Provide the [x, y] coordinate of the cell's center where the given text is located.  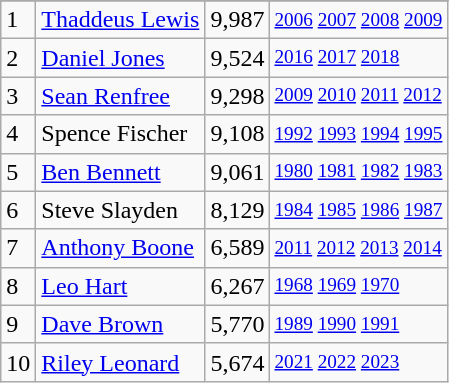
Anthony Boone [120, 248]
9,298 [238, 96]
6,267 [238, 286]
2011 2012 2013 2014 [358, 248]
9,524 [238, 58]
9,108 [238, 134]
5,674 [238, 362]
4 [18, 134]
Thaddeus Lewis [120, 20]
9,061 [238, 172]
2016 2017 2018 [358, 58]
5 [18, 172]
3 [18, 96]
5,770 [238, 324]
Riley Leonard [120, 362]
Leo Hart [120, 286]
1968 1969 1970 [358, 286]
6 [18, 210]
9,987 [238, 20]
Spence Fischer [120, 134]
7 [18, 248]
10 [18, 362]
Ben Bennett [120, 172]
1980 1981 1982 1983 [358, 172]
Steve Slayden [120, 210]
1992 1993 1994 1995 [358, 134]
1 [18, 20]
2 [18, 58]
2021 2022 2023 [358, 362]
Daniel Jones [120, 58]
1984 1985 1986 1987 [358, 210]
2006 2007 2008 2009 [358, 20]
2009 2010 2011 2012 [358, 96]
9 [18, 324]
Dave Brown [120, 324]
8 [18, 286]
Sean Renfree [120, 96]
8,129 [238, 210]
1989 1990 1991 [358, 324]
6,589 [238, 248]
